Identify which cell holds the provided text, then report its (X, Y) central coordinate. 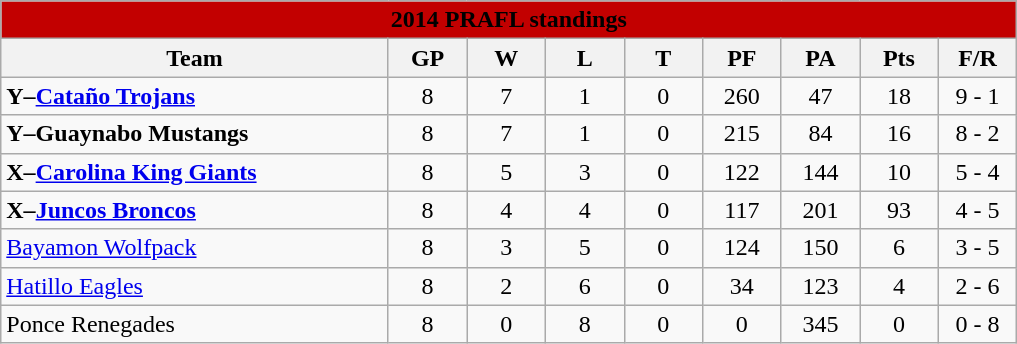
2 - 6 (978, 286)
201 (820, 210)
X–Juncos Broncos (195, 210)
Team (195, 58)
4 - 5 (978, 210)
18 (900, 96)
3 - 5 (978, 248)
93 (900, 210)
T (664, 58)
2014 PRAFL standings (509, 20)
123 (820, 286)
345 (820, 324)
PF (742, 58)
34 (742, 286)
9 - 1 (978, 96)
Ponce Renegades (195, 324)
8 - 2 (978, 134)
260 (742, 96)
X–Carolina King Giants (195, 172)
215 (742, 134)
10 (900, 172)
150 (820, 248)
117 (742, 210)
Y–Guaynabo Mustangs (195, 134)
124 (742, 248)
F/R (978, 58)
Bayamon Wolfpack (195, 248)
5 - 4 (978, 172)
Pts (900, 58)
144 (820, 172)
0 - 8 (978, 324)
W (506, 58)
16 (900, 134)
GP (428, 58)
2 (506, 286)
84 (820, 134)
L (584, 58)
PA (820, 58)
Hatillo Eagles (195, 286)
47 (820, 96)
122 (742, 172)
Y–Cataño Trojans (195, 96)
